Scan for the cell matching the given text and deliver its [x, y] coordinate at center. 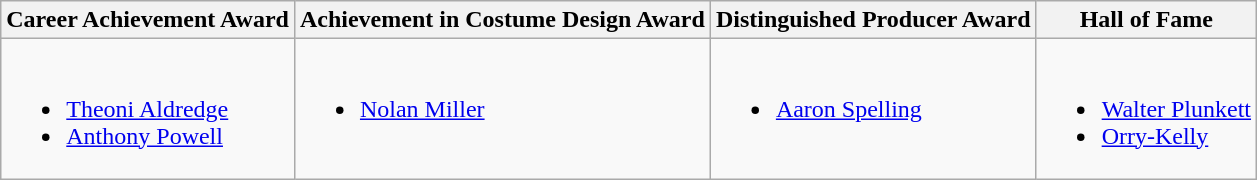
Hall of Fame [1146, 20]
Distinguished Producer Award [873, 20]
Aaron Spelling [873, 109]
Theoni AldredgeAnthony Powell [148, 109]
Career Achievement Award [148, 20]
Walter PlunkettOrry-Kelly [1146, 109]
Achievement in Costume Design Award [502, 20]
Nolan Miller [502, 109]
